Detect which cell encompasses the target text, then output its (x, y) center coordinate. 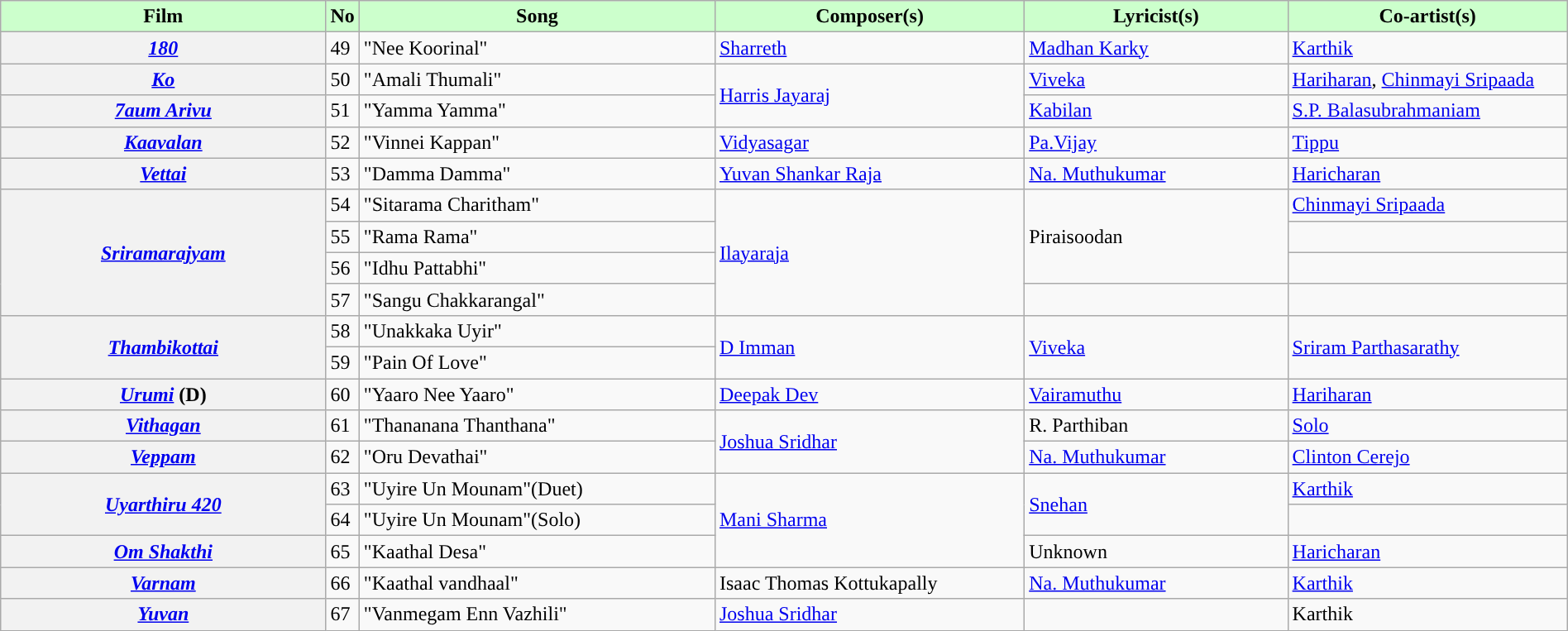
"Kaathal vandhaal" (537, 583)
"Unakkaka Uyir" (537, 331)
"Vinnei Kappan" (537, 142)
Unknown (1156, 552)
Uyarthiru 420 (164, 504)
65 (342, 552)
Piraisoodan (1156, 237)
Solo (1427, 426)
55 (342, 237)
Varnam (164, 583)
"Rama Rama" (537, 237)
Vettai (164, 174)
"Oru Devathai" (537, 457)
Urumi (D) (164, 394)
Isaac Thomas Kottukapally (869, 583)
7aum Arivu (164, 111)
Composer(s) (869, 17)
Yuvan (164, 614)
"Idhu Pattabhi" (537, 268)
Lyricist(s) (1156, 17)
"Pain Of Love" (537, 362)
66 (342, 583)
Hariharan, Chinmayi Sripaada (1427, 79)
"Amali Thumali" (537, 79)
"Thananana Thanthana" (537, 426)
"Sitarama Charitham" (537, 205)
64 (342, 520)
Pa.Vijay (1156, 142)
Ilayaraja (869, 252)
Yuvan Shankar Raja (869, 174)
Vairamuthu (1156, 394)
53 (342, 174)
Kabilan (1156, 111)
58 (342, 331)
Veppam (164, 457)
Ko (164, 79)
54 (342, 205)
"Kaathal Desa" (537, 552)
Sriramarajyam (164, 252)
Tippu (1427, 142)
Mani Sharma (869, 520)
Hariharan (1427, 394)
Co-artist(s) (1427, 17)
Vithagan (164, 426)
Kaavalan (164, 142)
Om Shakthi (164, 552)
51 (342, 111)
R. Parthiban (1156, 426)
Song (537, 17)
67 (342, 614)
57 (342, 299)
Clinton Cerejo (1427, 457)
"Vanmegam Enn Vazhili" (537, 614)
"Uyire Un Mounam"(Duet) (537, 489)
50 (342, 79)
S.P. Balasubrahmaniam (1427, 111)
Deepak Dev (869, 394)
Film (164, 17)
Chinmayi Sripaada (1427, 205)
52 (342, 142)
180 (164, 48)
49 (342, 48)
Thambikottai (164, 347)
"Uyire Un Mounam"(Solo) (537, 520)
Harris Jayaraj (869, 95)
Sriram Parthasarathy (1427, 347)
Snehan (1156, 504)
61 (342, 426)
"Yaaro Nee Yaaro" (537, 394)
"Yamma Yamma" (537, 111)
"Nee Koorinal" (537, 48)
60 (342, 394)
56 (342, 268)
No (342, 17)
59 (342, 362)
"Damma Damma" (537, 174)
"Sangu Chakkarangal" (537, 299)
Sharreth (869, 48)
Madhan Karky (1156, 48)
D Imman (869, 347)
62 (342, 457)
63 (342, 489)
Vidyasagar (869, 142)
